Return [x, y] of the center of cell containing provided text 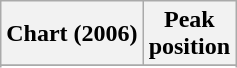
Chart (2006) [72, 34]
Peakposition [189, 34]
